Pinpoint the cell where the given text exists, returning its [x, y] midpoint coordinate. 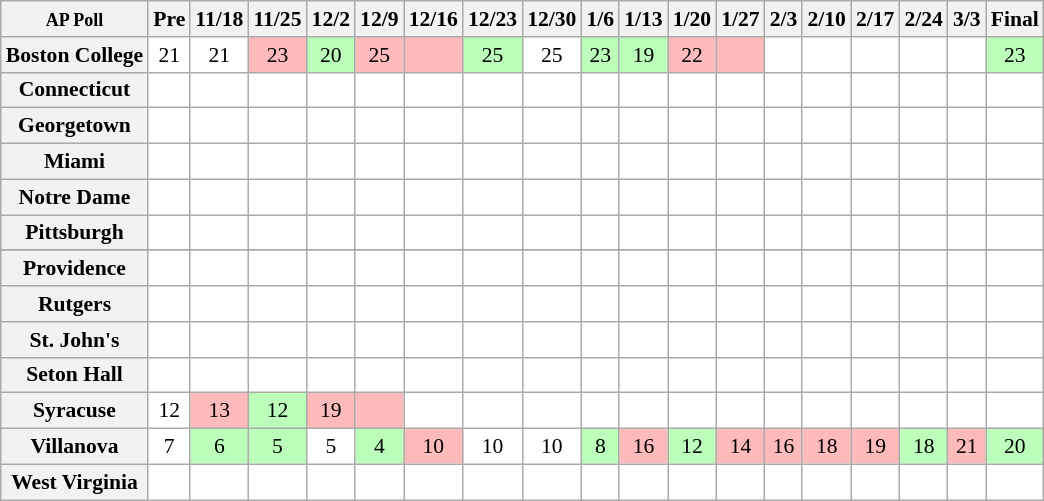
Miami [74, 162]
12/30 [552, 19]
AP Poll [74, 19]
1/27 [740, 19]
2/10 [826, 19]
Syracuse [74, 411]
14 [740, 447]
Providence [74, 269]
22 [692, 55]
8 [600, 447]
1/20 [692, 19]
Villanova [74, 447]
12/16 [434, 19]
Notre Dame [74, 197]
6 [219, 447]
1/6 [600, 19]
Pittsburgh [74, 233]
12/9 [380, 19]
Georgetown [74, 126]
Seton Hall [74, 375]
West Virginia [74, 482]
3/3 [967, 19]
12/23 [492, 19]
Connecticut [74, 90]
11/18 [219, 19]
11/25 [277, 19]
St. John's [74, 340]
12/2 [332, 19]
13 [219, 411]
4 [380, 447]
2/3 [784, 19]
Rutgers [74, 304]
1/13 [644, 19]
2/24 [924, 19]
7 [169, 447]
2/17 [876, 19]
Boston College [74, 55]
Final [1015, 19]
Pre [169, 19]
